From the cell containing the given text, extract its center point as (X, Y) coordinate. 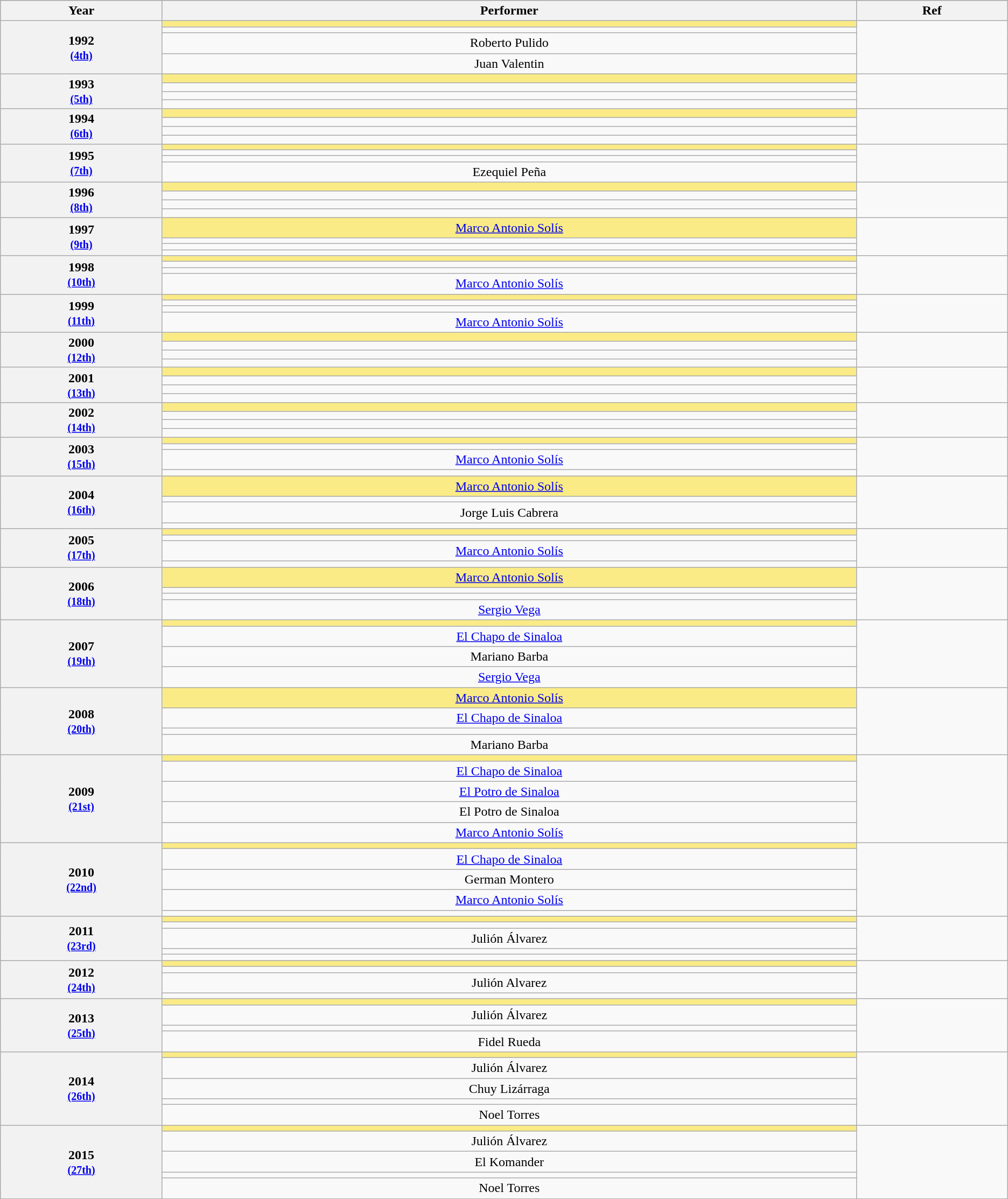
Performer (509, 11)
2010 (22nd) (82, 879)
Chuy Lizárraga (509, 1088)
2007 (19th) (82, 654)
Year (82, 11)
2011 (23rd) (82, 938)
2015 (27th) (82, 1162)
1992 (4th) (82, 47)
1995 (7th) (82, 163)
2006 (18th) (82, 593)
German Montero (509, 879)
2003 (15th) (82, 457)
1998 (10th) (82, 275)
2001 (13th) (82, 384)
2005 (17th) (82, 548)
Jorge Luis Cabrera (509, 513)
Julión Alvarez (509, 983)
1993 (5th) (82, 92)
2009 (21st) (82, 799)
2004 (16th) (82, 502)
2008 (20th) (82, 721)
Fidel Rueda (509, 1041)
2000 (12th) (82, 350)
2012 (24th) (82, 980)
2002 (14th) (82, 420)
Juan Valentin (509, 64)
1994 (6th) (82, 126)
1997 (9th) (82, 237)
2014 (26th) (82, 1088)
Roberto Pulido (509, 43)
1999 (11th) (82, 313)
El Komander (509, 1162)
1996 (8th) (82, 199)
Ezequiel Peña (509, 172)
Ref (932, 11)
2013 (25th) (82, 1025)
